Scan for the cell matching the given text and deliver its [X, Y] coordinate at center. 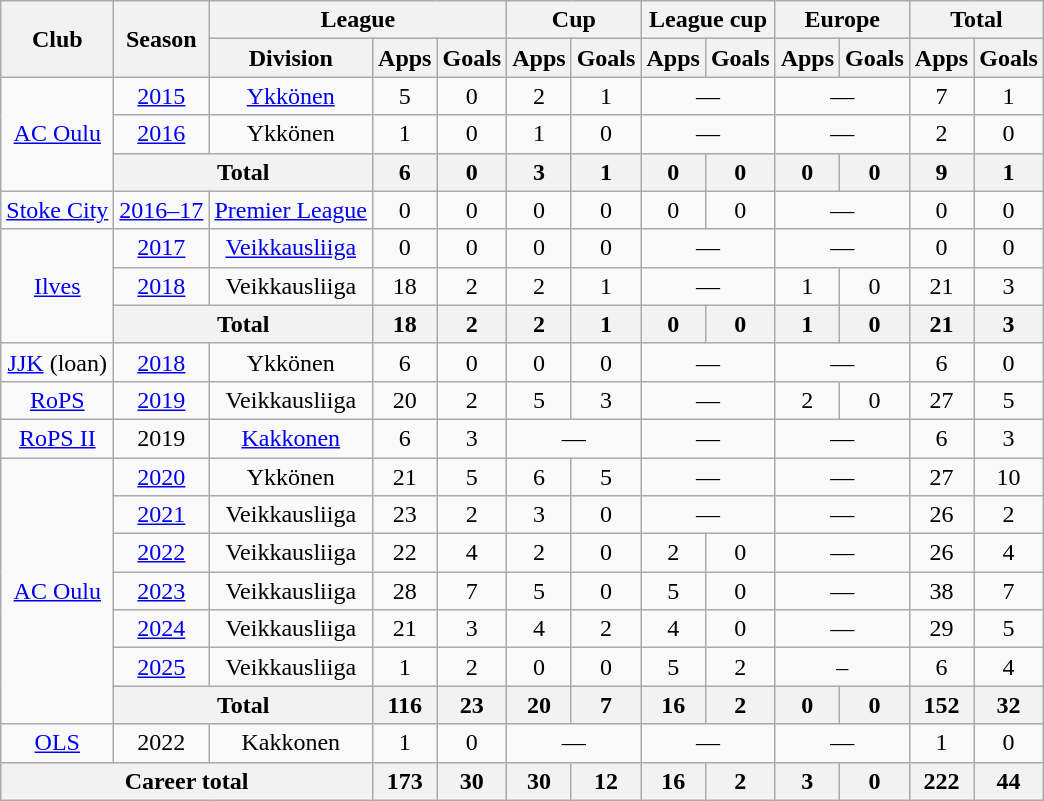
2016 [162, 134]
2023 [162, 591]
2020 [162, 477]
JJK (loan) [58, 362]
2016–17 [162, 210]
Division [291, 58]
29 [941, 629]
Premier League [291, 210]
152 [941, 705]
38 [941, 591]
10 [1009, 477]
9 [941, 172]
– [842, 667]
44 [1009, 781]
173 [405, 781]
2015 [162, 96]
12 [606, 781]
OLS [58, 743]
Europe [842, 20]
League cup [708, 20]
28 [405, 591]
Career total [187, 781]
2021 [162, 515]
Stoke City [58, 210]
116 [405, 705]
RoPS II [58, 438]
Cup [574, 20]
2024 [162, 629]
Season [162, 39]
2025 [162, 667]
22 [405, 553]
RoPS [58, 400]
2017 [162, 248]
League [358, 20]
222 [941, 781]
32 [1009, 705]
Club [58, 39]
Ilves [58, 286]
